Return the (x, y) coordinate for the center point of the cell that contains the specified text.  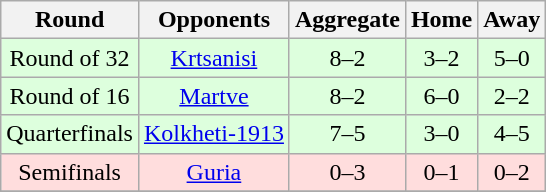
Guria (214, 172)
0–1 (441, 172)
2–2 (512, 96)
Away (512, 20)
5–0 (512, 58)
Semifinals (70, 172)
Opponents (214, 20)
3–2 (441, 58)
7–5 (347, 134)
6–0 (441, 96)
3–0 (441, 134)
4–5 (512, 134)
Martve (214, 96)
Round of 32 (70, 58)
Kolkheti-1913 (214, 134)
Krtsanisi (214, 58)
0–2 (512, 172)
0–3 (347, 172)
Home (441, 20)
Aggregate (347, 20)
Round of 16 (70, 96)
Round (70, 20)
Quarterfinals (70, 134)
